Extract the [X, Y] coordinate from the center of the cell holding the provided text.  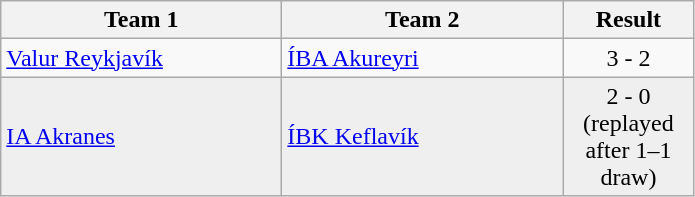
Result [628, 20]
3 - 2 [628, 58]
Valur Reykjavík [142, 58]
IA Akranes [142, 136]
2 - 0 (replayed after 1–1 draw) [628, 136]
ÍBK Keflavík [422, 136]
Team 2 [422, 20]
Team 1 [142, 20]
ÍBA Akureyri [422, 58]
